Detect which cell encompasses the target text, then output its [x, y] center coordinate. 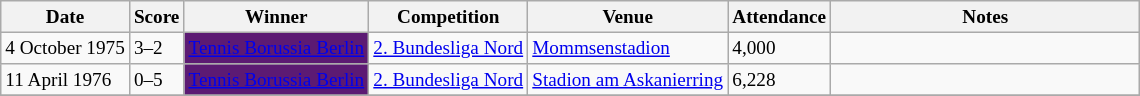
Mommsenstadion [628, 48]
Stadion am Askanierring [628, 80]
6,228 [780, 80]
3–2 [156, 48]
11 April 1976 [66, 80]
Competition [448, 17]
Winner [276, 17]
Date [66, 17]
Attendance [780, 17]
Score [156, 17]
Venue [628, 17]
4,000 [780, 48]
4 October 1975 [66, 48]
0–5 [156, 80]
Notes [986, 17]
